Determine the (X, Y) coordinate at the center of the cell enclosing the given text.  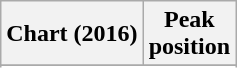
Peakposition (189, 34)
Chart (2016) (72, 34)
